Find where the given text appears and provide that cell's center as [X, Y] coordinate. 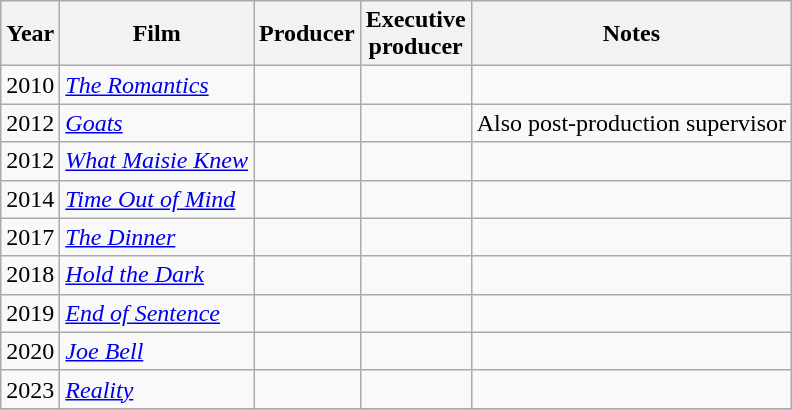
2023 [30, 389]
Also post-production supervisor [631, 123]
The Romantics [157, 85]
2019 [30, 313]
End of Sentence [157, 313]
Joe Bell [157, 351]
The Dinner [157, 237]
2014 [30, 199]
Film [157, 34]
Producer [308, 34]
Time Out of Mind [157, 199]
Hold the Dark [157, 275]
2017 [30, 237]
2018 [30, 275]
Goats [157, 123]
Executiveproducer [416, 34]
What Maisie Knew [157, 161]
Year [30, 34]
2010 [30, 85]
Notes [631, 34]
2020 [30, 351]
Reality [157, 389]
